Identify which cell holds the provided text, then report its [X, Y] central coordinate. 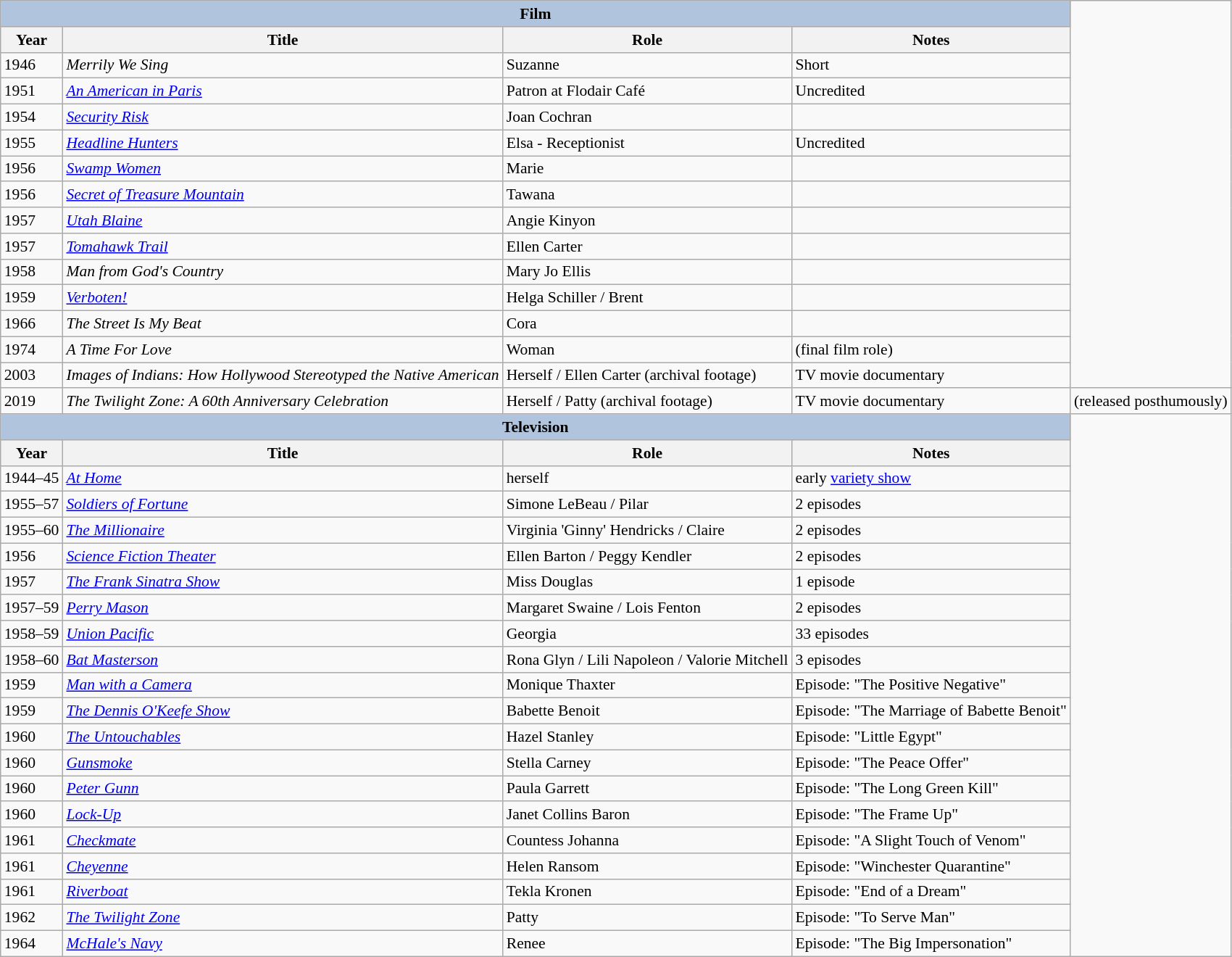
Lock-Up [283, 815]
Patron at Flodair Café [648, 91]
Herself / Ellen Carter (archival footage) [648, 376]
early variety show [931, 478]
Hazel Stanley [648, 737]
Security Risk [283, 117]
Riverboat [283, 892]
1957–59 [32, 608]
Bat Masterson [283, 660]
1958 [32, 272]
At Home [283, 478]
Suzanne [648, 65]
An American in Paris [283, 91]
Margaret Swaine / Lois Fenton [648, 608]
1955 [32, 143]
Monique Thaxter [648, 685]
Woman [648, 349]
Herself / Patty (archival footage) [648, 402]
Episode: "The Positive Negative" [931, 685]
1974 [32, 349]
Countess Johanna [648, 840]
1966 [32, 324]
Short [931, 65]
The Street Is My Beat [283, 324]
Cora [648, 324]
Secret of Treasure Mountain [283, 195]
Perry Mason [283, 608]
A Time For Love [283, 349]
Episode: "The Big Impersonation" [931, 944]
Episode: "The Marriage of Babette Benoit" [931, 711]
Episode: "The Long Green Kill" [931, 789]
Verboten! [283, 298]
Paula Garrett [648, 789]
Babette Benoit [648, 711]
Episode: "The Peace Offer" [931, 763]
Peter Gunn [283, 789]
Utah Blaine [283, 220]
1946 [32, 65]
1958–60 [32, 660]
Headline Hunters [283, 143]
1951 [32, 91]
3 episodes [931, 660]
The Millionaire [283, 531]
Helga Schiller / Brent [648, 298]
Tomahawk Trail [283, 246]
Episode: "The Frame Up" [931, 815]
Patty [648, 918]
Soldiers of Fortune [283, 505]
Episode: "Little Egypt" [931, 737]
Marie [648, 169]
The Untouchables [283, 737]
Helen Ransom [648, 866]
(released posthumously) [1151, 402]
1 episode [931, 582]
The Twilight Zone: A 60th Anniversary Celebration [283, 402]
(final film role) [931, 349]
Swamp Women [283, 169]
Union Pacific [283, 634]
Georgia [648, 634]
Renee [648, 944]
1944–45 [32, 478]
2019 [32, 402]
Joan Cochran [648, 117]
herself [648, 478]
1964 [32, 944]
Gunsmoke [283, 763]
Man from God's Country [283, 272]
33 episodes [931, 634]
Television [536, 427]
Images of Indians: How Hollywood Stereotyped the Native American [283, 376]
Stella Carney [648, 763]
Episode: "Winchester Quarantine" [931, 866]
1962 [32, 918]
Simone LeBeau / Pilar [648, 505]
Elsa - Receptionist [648, 143]
Miss Douglas [648, 582]
Checkmate [283, 840]
1955–57 [32, 505]
1954 [32, 117]
Episode: "End of a Dream" [931, 892]
Tekla Kronen [648, 892]
Merrily We Sing [283, 65]
Rona Glyn / Lili Napoleon / Valorie Mitchell [648, 660]
Ellen Barton / Peggy Kendler [648, 556]
1958–59 [32, 634]
Science Fiction Theater [283, 556]
Mary Jo Ellis [648, 272]
The Frank Sinatra Show [283, 582]
Virginia 'Ginny' Hendricks / Claire [648, 531]
The Dennis O'Keefe Show [283, 711]
McHale's Navy [283, 944]
The Twilight Zone [283, 918]
Ellen Carter [648, 246]
Janet Collins Baron [648, 815]
Man with a Camera [283, 685]
Episode: "To Serve Man" [931, 918]
2003 [32, 376]
1955–60 [32, 531]
Episode: "A Slight Touch of Venom" [931, 840]
Cheyenne [283, 866]
Tawana [648, 195]
Angie Kinyon [648, 220]
Film [536, 14]
